Identify which cell holds the provided text, then report its [X, Y] central coordinate. 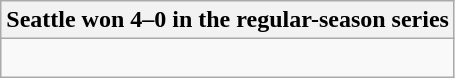
Seattle won 4–0 in the regular-season series [228, 20]
